From the cell containing the given text, extract its center point as [x, y] coordinate. 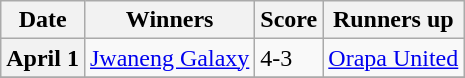
Runners up [394, 20]
Date [43, 20]
April 1 [43, 58]
Winners [169, 20]
Orapa United [394, 58]
4-3 [289, 58]
Score [289, 20]
Jwaneng Galaxy [169, 58]
